Provide the [x, y] coordinate of the cell's center where the given text is located.  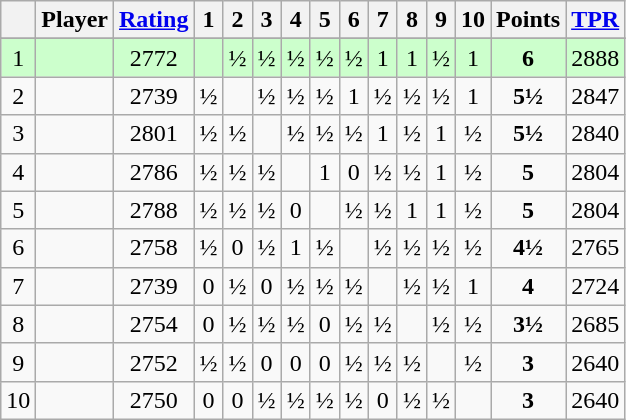
2765 [596, 248]
Rating [154, 20]
2752 [154, 362]
Points [528, 20]
2758 [154, 248]
2840 [596, 134]
2786 [154, 172]
4½ [528, 248]
2888 [596, 58]
2750 [154, 400]
2847 [596, 96]
Player [75, 20]
2754 [154, 324]
TPR [596, 20]
2801 [154, 134]
3½ [528, 324]
2788 [154, 210]
2724 [596, 286]
2685 [596, 324]
2772 [154, 58]
